Provide the (x, y) coordinate of the cell's center where the given text is located.  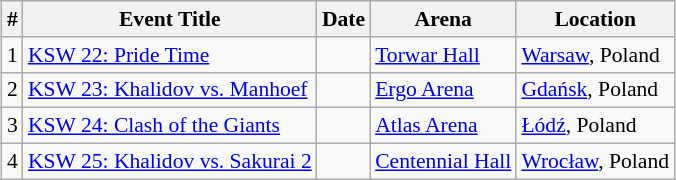
Wrocław, Poland (595, 162)
KSW 25: Khalidov vs. Sakurai 2 (170, 162)
Date (344, 19)
Torwar Hall (443, 55)
1 (12, 55)
KSW 24: Clash of the Giants (170, 126)
Arena (443, 19)
Centennial Hall (443, 162)
Ergo Arena (443, 90)
# (12, 19)
Atlas Arena (443, 126)
2 (12, 90)
3 (12, 126)
KSW 22: Pride Time (170, 55)
Location (595, 19)
Warsaw, Poland (595, 55)
Łódź, Poland (595, 126)
4 (12, 162)
Gdańsk, Poland (595, 90)
KSW 23: Khalidov vs. Manhoef (170, 90)
Event Title (170, 19)
